Determine the (x, y) coordinate at the center of the cell enclosing the given text.  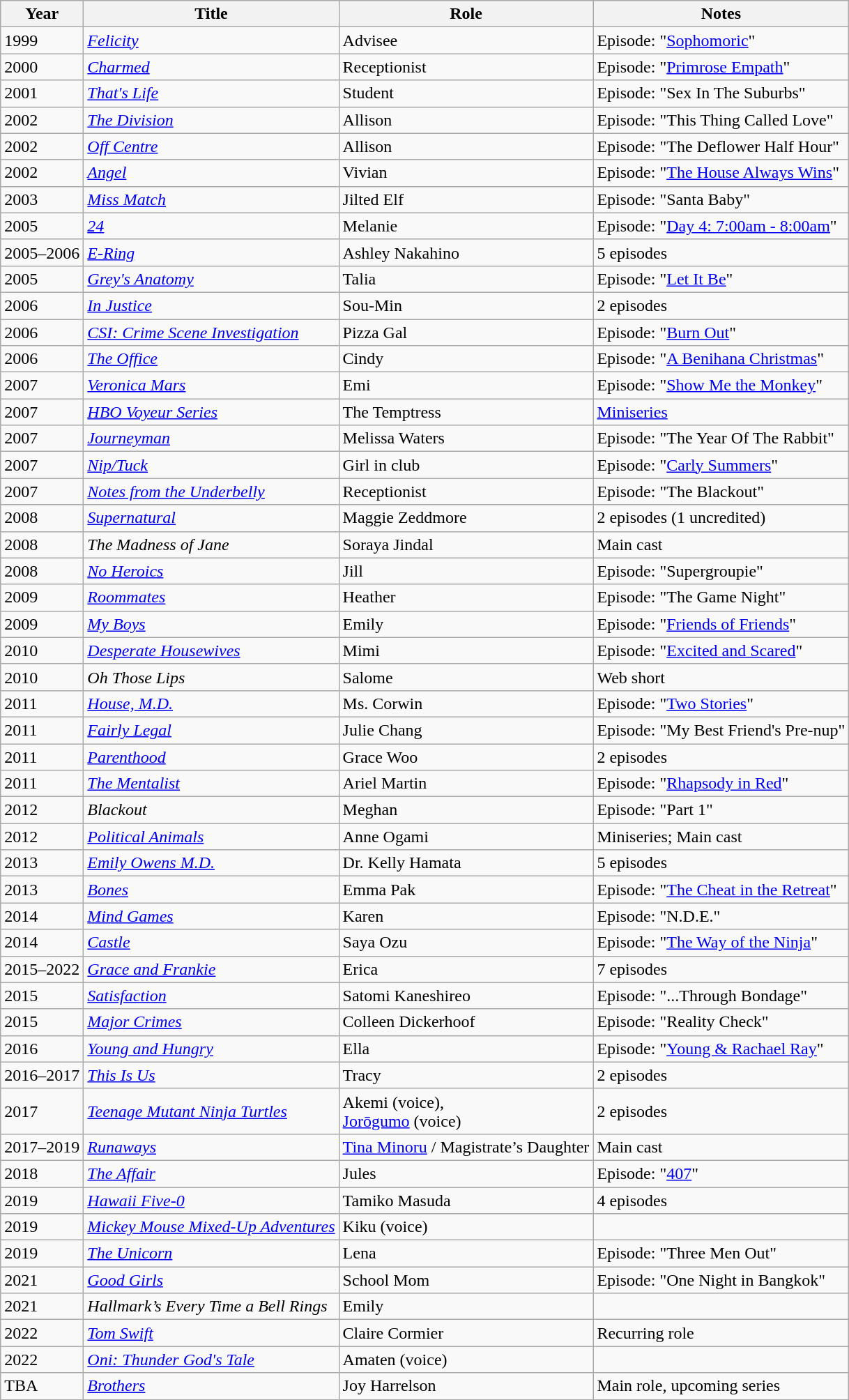
Year (42, 14)
2001 (42, 93)
Veronica Mars (211, 386)
Roommates (211, 598)
Episode: "Santa Baby" (721, 199)
Student (466, 93)
Akemi (voice), Jorōgumo (voice) (466, 1111)
Ella (466, 1049)
Episode: "Carly Summers" (721, 465)
Episode: "Friends of Friends" (721, 624)
2 episodes (1 uncredited) (721, 518)
The Temptress (466, 412)
Desperate Housewives (211, 650)
1999 (42, 40)
Julie Chang (466, 730)
Episode: "The Cheat in the Retreat" (721, 890)
7 episodes (721, 969)
Episode: "Sophomoric" (721, 40)
Bones (211, 890)
Oh Those Lips (211, 677)
Salome (466, 677)
E-Ring (211, 252)
Tom Swift (211, 1333)
Emma Pak (466, 890)
Teenage Mutant Ninja Turtles (211, 1111)
Episode: "Young & Rachael Ray" (721, 1049)
Young and Hungry (211, 1049)
2015–2022 (42, 969)
The Division (211, 120)
Advisee (466, 40)
Oni: Thunder God's Tale (211, 1360)
Runaways (211, 1147)
Erica (466, 969)
Episode: "The Game Night" (721, 598)
Felicity (211, 40)
Episode: "Show Me the Monkey" (721, 386)
Supernatural (211, 518)
Jilted Elf (466, 199)
Miniseries; Main cast (721, 837)
Mimi (466, 650)
Episode: "407" (721, 1173)
Ms. Corwin (466, 703)
House, M.D. (211, 703)
Talia (466, 279)
2000 (42, 67)
Vivian (466, 173)
24 (211, 226)
Episode: "Part 1" (721, 810)
2018 (42, 1173)
Ariel Martin (466, 784)
Political Animals (211, 837)
Parenthood (211, 756)
2016 (42, 1049)
Off Centre (211, 146)
CSI: Crime Scene Investigation (211, 333)
Satisfaction (211, 996)
Episode: "My Best Friend's Pre-nup" (721, 730)
This Is Us (211, 1075)
Hallmark’s Every Time a Bell Rings (211, 1307)
Amaten (voice) (466, 1360)
Episode: "Three Men Out" (721, 1254)
Soraya Jindal (466, 545)
Tina Minoru / Magistrate’s Daughter (466, 1147)
Episode: "The Deflower Half Hour" (721, 146)
Role (466, 14)
Anne Ogami (466, 837)
Claire Cormier (466, 1333)
Tracy (466, 1075)
Saya Ozu (466, 943)
Major Crimes (211, 1022)
Notes from the Underbelly (211, 492)
Fairly Legal (211, 730)
Charmed (211, 67)
Castle (211, 943)
The Mentalist (211, 784)
Tamiko Masuda (466, 1200)
Episode: "Sex In The Suburbs" (721, 93)
The Unicorn (211, 1254)
Episode: "The Blackout" (721, 492)
Notes (721, 14)
Journeyman (211, 439)
Jill (466, 571)
Satomi Kaneshireo (466, 996)
Episode: "Day 4: 7:00am - 8:00am" (721, 226)
School Mom (466, 1280)
Mickey Mouse Mixed-Up Adventures (211, 1227)
Episode: "Burn Out" (721, 333)
Melissa Waters (466, 439)
Grace and Frankie (211, 969)
2005–2006 (42, 252)
Cindy (466, 359)
My Boys (211, 624)
Recurring role (721, 1333)
That's Life (211, 93)
Episode: "N.D.E." (721, 916)
Good Girls (211, 1280)
The Affair (211, 1173)
Episode: "Excited and Scared" (721, 650)
Pizza Gal (466, 333)
Brothers (211, 1386)
Sou-Min (466, 305)
Heather (466, 598)
No Heroics (211, 571)
Karen (466, 916)
Meghan (466, 810)
Episode: "A Benihana Christmas" (721, 359)
Hawaii Five-0 (211, 1200)
Miniseries (721, 412)
Episode: "Primrose Empath" (721, 67)
Episode: "The Year Of The Rabbit" (721, 439)
Ashley Nakahino (466, 252)
Grace Woo (466, 756)
TBA (42, 1386)
2017–2019 (42, 1147)
Episode: "Let It Be" (721, 279)
Main role, upcoming series (721, 1386)
Blackout (211, 810)
Web short (721, 677)
4 episodes (721, 1200)
Mind Games (211, 916)
Melanie (466, 226)
Kiku (voice) (466, 1227)
Episode: "Reality Check" (721, 1022)
Episode: "Supergroupie" (721, 571)
Emily Owens M.D. (211, 863)
Episode: "This Thing Called Love" (721, 120)
Episode: "One Night in Bangkok" (721, 1280)
Angel (211, 173)
Episode: "The House Always Wins" (721, 173)
Colleen Dickerhoof (466, 1022)
2003 (42, 199)
Joy Harrelson (466, 1386)
Lena (466, 1254)
Episode: "The Way of the Ninja" (721, 943)
Jules (466, 1173)
Nip/Tuck (211, 465)
Episode: "Rhapsody in Red" (721, 784)
Episode: "...Through Bondage" (721, 996)
Maggie Zeddmore (466, 518)
In Justice (211, 305)
Dr. Kelly Hamata (466, 863)
Episode: "Two Stories" (721, 703)
Title (211, 14)
2016–2017 (42, 1075)
HBO Voyeur Series (211, 412)
The Madness of Jane (211, 545)
Grey's Anatomy (211, 279)
The Office (211, 359)
Emi (466, 386)
Miss Match (211, 199)
2017 (42, 1111)
Girl in club (466, 465)
